Capture the cell that displays the provided text and extract its (x, y) central coordinate. 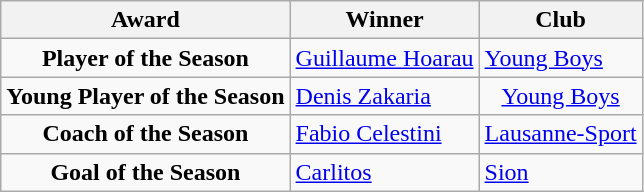
Goal of the Season (146, 172)
Award (146, 20)
Guillaume Hoarau (384, 58)
Club (560, 20)
Winner (384, 20)
Fabio Celestini (384, 134)
Carlitos (384, 172)
Denis Zakaria (384, 96)
Player of the Season (146, 58)
Sion (560, 172)
Young Player of the Season (146, 96)
Lausanne-Sport (560, 134)
Coach of the Season (146, 134)
